Identify which cell holds the provided text, then report its [X, Y] central coordinate. 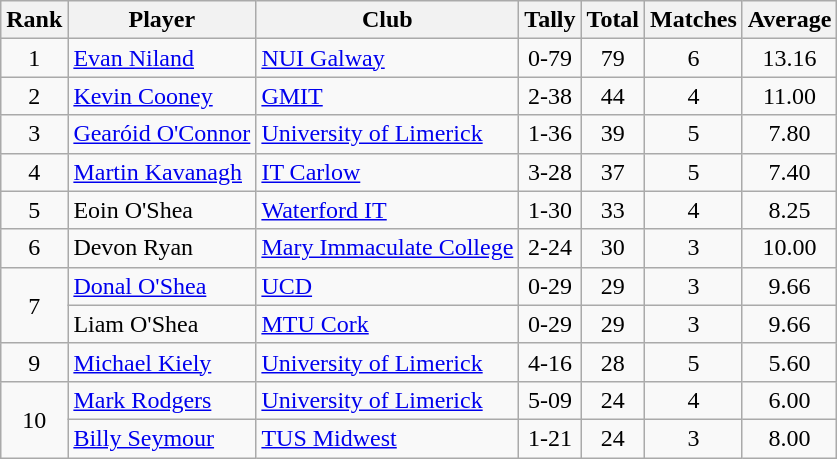
Waterford IT [388, 210]
Michael Kiely [162, 362]
2-38 [550, 96]
2 [34, 96]
Eoin O'Shea [162, 210]
13.16 [790, 58]
Club [388, 20]
Donal O'Shea [162, 286]
Martin Kavanagh [162, 172]
Mary Immaculate College [388, 248]
1-21 [550, 438]
30 [613, 248]
MTU Cork [388, 324]
10 [34, 419]
8.00 [790, 438]
11.00 [790, 96]
5.60 [790, 362]
33 [613, 210]
2-24 [550, 248]
10.00 [790, 248]
Devon Ryan [162, 248]
1 [34, 58]
79 [613, 58]
3-28 [550, 172]
4-16 [550, 362]
Mark Rodgers [162, 400]
Gearóid O'Connor [162, 134]
9 [34, 362]
Billy Seymour [162, 438]
Kevin Cooney [162, 96]
6.00 [790, 400]
8.25 [790, 210]
7 [34, 305]
37 [613, 172]
Average [790, 20]
39 [613, 134]
Evan Niland [162, 58]
UCD [388, 286]
Player [162, 20]
5-09 [550, 400]
IT Carlow [388, 172]
44 [613, 96]
Total [613, 20]
Matches [694, 20]
GMIT [388, 96]
Tally [550, 20]
Liam O'Shea [162, 324]
0-79 [550, 58]
1-30 [550, 210]
Rank [34, 20]
7.40 [790, 172]
TUS Midwest [388, 438]
28 [613, 362]
7.80 [790, 134]
NUI Galway [388, 58]
1-36 [550, 134]
